From the cell containing the given text, extract its center point as (x, y) coordinate. 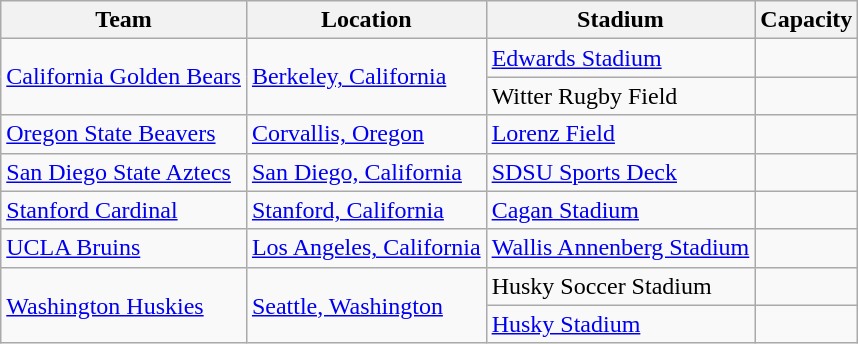
Stanford, California (366, 210)
Stanford Cardinal (124, 210)
Capacity (806, 20)
Los Angeles, California (366, 248)
Oregon State Beavers (124, 134)
Cagan Stadium (620, 210)
San Diego, California (366, 172)
Location (366, 20)
Washington Huskies (124, 305)
Corvallis, Oregon (366, 134)
San Diego State Aztecs (124, 172)
Team (124, 20)
Berkeley, California (366, 77)
UCLA Bruins (124, 248)
Husky Stadium (620, 324)
Wallis Annenberg Stadium (620, 248)
Stadium (620, 20)
Seattle, Washington (366, 305)
California Golden Bears (124, 77)
SDSU Sports Deck (620, 172)
Husky Soccer Stadium (620, 286)
Lorenz Field (620, 134)
Edwards Stadium (620, 58)
Witter Rugby Field (620, 96)
